Search for the cell housing the specified text and yield its (X, Y) center coordinate. 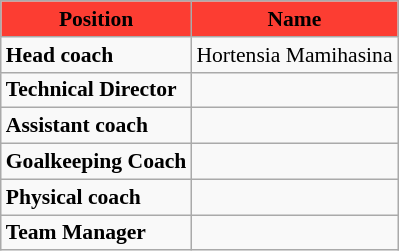
Team Manager (96, 233)
Technical Director (96, 90)
Physical coach (96, 197)
Name (294, 19)
Position (96, 19)
Head coach (96, 55)
Assistant coach (96, 126)
Hortensia Mamihasina (294, 55)
Goalkeeping Coach (96, 162)
